From the cell containing the given text, extract its center point as [X, Y] coordinate. 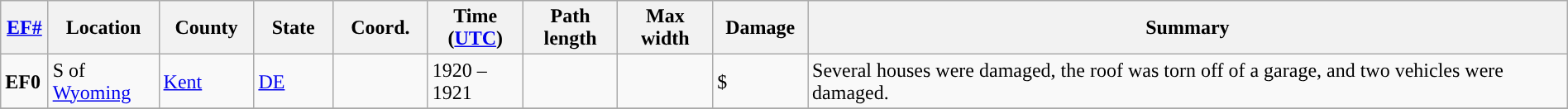
Max width [665, 28]
EF0 [25, 81]
Time (UTC) [475, 28]
EF# [25, 28]
Damage [761, 28]
County [207, 28]
1920 – 1921 [475, 81]
$ [761, 81]
Location [103, 28]
Coord. [380, 28]
DE [294, 81]
State [294, 28]
Several houses were damaged, the roof was torn off of a garage, and two vehicles were damaged. [1188, 81]
Path length [571, 28]
S of Wyoming [103, 81]
Summary [1188, 28]
Kent [207, 81]
